For the text-containing cell, return its midpoint in (X, Y) coordinate format. 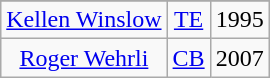
TE (188, 20)
1995 (240, 20)
Kellen Winslow (84, 20)
2007 (240, 58)
CB (188, 58)
Roger Wehrli (84, 58)
